Provide the [x, y] coordinate of the cell's center where the given text is located.  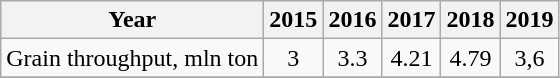
2017 [412, 20]
4.79 [470, 58]
2015 [294, 20]
2016 [352, 20]
3.3 [352, 58]
2018 [470, 20]
4.21 [412, 58]
3 [294, 58]
3,6 [530, 58]
Year [132, 20]
Grain throughput, mln ton [132, 58]
2019 [530, 20]
